Search for the cell housing the specified text and yield its (x, y) center coordinate. 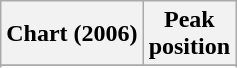
Chart (2006) (72, 34)
Peakposition (189, 34)
